Detect which cell encompasses the target text, then output its [x, y] center coordinate. 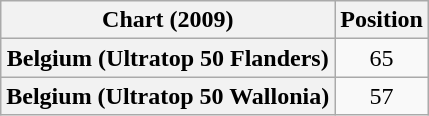
Chart (2009) [168, 20]
Belgium (Ultratop 50 Wallonia) [168, 96]
65 [382, 58]
Belgium (Ultratop 50 Flanders) [168, 58]
57 [382, 96]
Position [382, 20]
